Pinpoint the cell where the given text exists, returning its (x, y) midpoint coordinate. 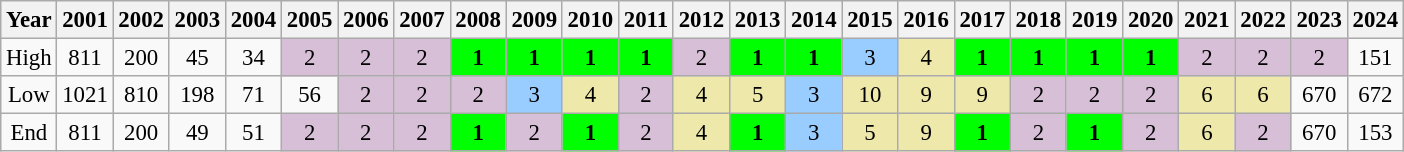
2016 (926, 20)
2008 (478, 20)
2017 (982, 20)
Year (29, 20)
2005 (310, 20)
2009 (534, 20)
2018 (1038, 20)
2003 (197, 20)
2015 (870, 20)
2022 (1263, 20)
198 (197, 95)
51 (253, 133)
2004 (253, 20)
810 (141, 95)
1021 (85, 95)
71 (253, 95)
2024 (1375, 20)
45 (197, 58)
2006 (366, 20)
672 (1375, 95)
End (29, 133)
56 (310, 95)
2002 (141, 20)
2007 (422, 20)
2012 (701, 20)
2013 (758, 20)
High (29, 58)
2023 (1319, 20)
2011 (646, 20)
2019 (1094, 20)
34 (253, 58)
2010 (590, 20)
Low (29, 95)
151 (1375, 58)
2014 (814, 20)
49 (197, 133)
2020 (1151, 20)
153 (1375, 133)
10 (870, 95)
2001 (85, 20)
2021 (1207, 20)
